Detect which cell encompasses the target text, then output its [X, Y] center coordinate. 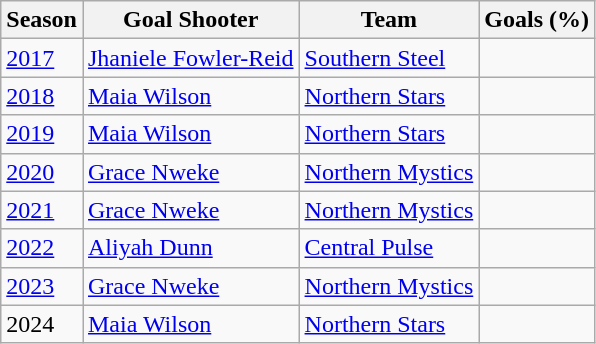
2017 [42, 58]
Goal Shooter [190, 20]
2022 [42, 248]
2023 [42, 286]
2018 [42, 96]
Team [389, 20]
Jhaniele Fowler-Reid [190, 58]
Central Pulse [389, 248]
2020 [42, 172]
2024 [42, 324]
2019 [42, 134]
Southern Steel [389, 58]
Season [42, 20]
Goals (%) [537, 20]
2021 [42, 210]
Aliyah Dunn [190, 248]
